Return the (X, Y) coordinate for the center point of the cell that contains the specified text.  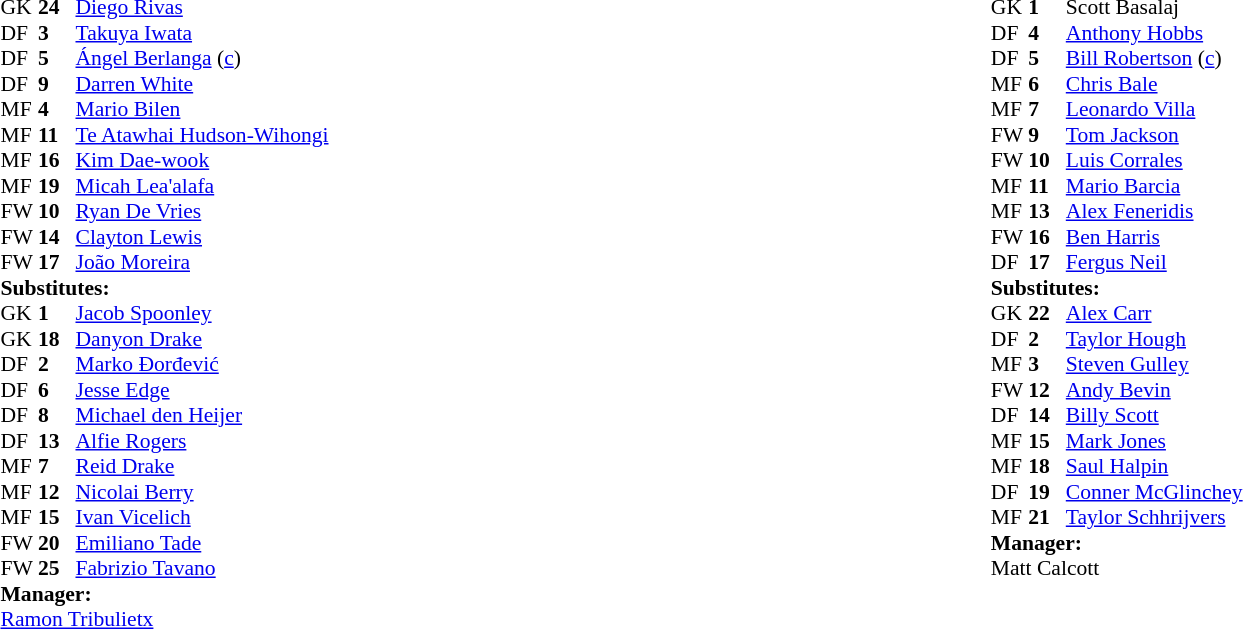
Clayton Lewis (204, 237)
Micah Lea'alafa (204, 186)
Fergus Neil (1154, 263)
Nicolai Berry (204, 492)
Andy Bevin (1154, 390)
Marko Đorđević (204, 365)
Mario Bilen (204, 109)
João Moreira (204, 263)
Alex Feneridis (1154, 211)
Alex Carr (1154, 313)
Reid Drake (204, 467)
Jacob Spoonley (204, 313)
Bill Robertson (c) (1154, 59)
Conner McGlinchey (1154, 492)
Alfie Rogers (204, 441)
Leonardo Villa (1154, 109)
Danyon Drake (204, 339)
22 (1047, 313)
Ryan De Vries (204, 211)
1 (57, 313)
Ivan Vicelich (204, 517)
Steven Gulley (1154, 365)
Ángel Berlanga (c) (204, 59)
Matt Calcott (1117, 569)
21 (1047, 517)
Te Atawhai Hudson-Wihongi (204, 135)
Emiliano Tade (204, 543)
Kim Dae-wook (204, 161)
Taylor Hough (1154, 339)
Luis Corrales (1154, 161)
20 (57, 543)
Taylor Schhrijvers (1154, 517)
Billy Scott (1154, 415)
Fabrizio Tavano (204, 569)
Jesse Edge (204, 390)
Ben Harris (1154, 237)
Saul Halpin (1154, 467)
Michael den Heijer (204, 415)
Mario Barcia (1154, 186)
8 (57, 415)
Takuya Iwata (204, 33)
Chris Bale (1154, 84)
25 (57, 569)
Darren White (204, 84)
Tom Jackson (1154, 135)
Mark Jones (1154, 441)
Anthony Hobbs (1154, 33)
